Identify which cell holds the provided text, then report its [X, Y] central coordinate. 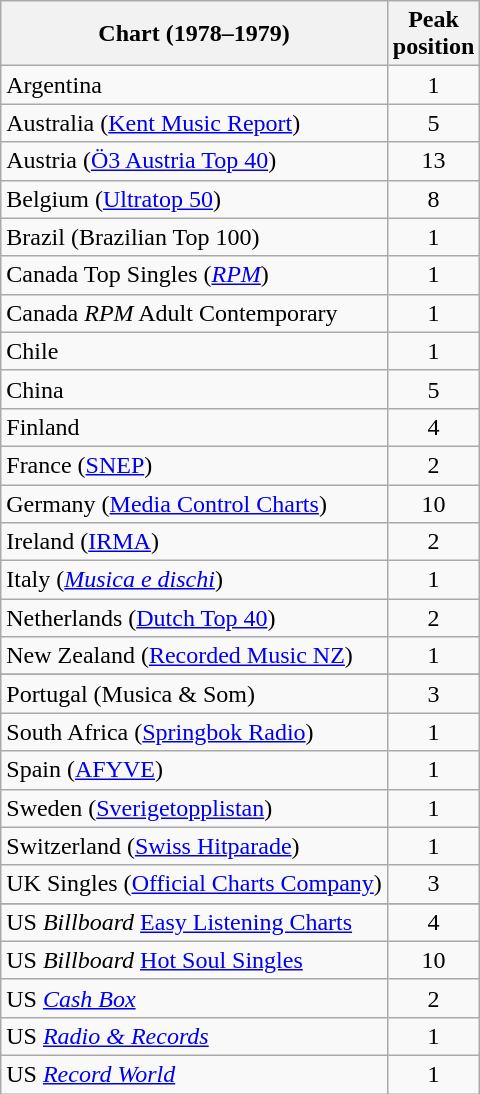
Canada Top Singles (RPM) [194, 275]
US Billboard Hot Soul Singles [194, 960]
Peakposition [433, 34]
South Africa (Springbok Radio) [194, 732]
Finland [194, 427]
Chart (1978–1979) [194, 34]
US Cash Box [194, 998]
Argentina [194, 85]
France (SNEP) [194, 465]
Ireland (IRMA) [194, 542]
13 [433, 161]
Germany (Media Control Charts) [194, 503]
US Radio & Records [194, 1036]
Belgium (Ultratop 50) [194, 199]
Brazil (Brazilian Top 100) [194, 237]
Spain (AFYVE) [194, 770]
New Zealand (Recorded Music NZ) [194, 656]
UK Singles (Official Charts Company) [194, 884]
Sweden (Sverigetopplistan) [194, 808]
Canada RPM Adult Contemporary [194, 313]
Chile [194, 351]
Australia (Kent Music Report) [194, 123]
Switzerland (Swiss Hitparade) [194, 846]
US Billboard Easy Listening Charts [194, 922]
Netherlands (Dutch Top 40) [194, 618]
8 [433, 199]
Austria (Ö3 Austria Top 40) [194, 161]
Italy (Musica e dischi) [194, 580]
China [194, 389]
US Record World [194, 1074]
Portugal (Musica & Som) [194, 694]
